Identify which cell holds the provided text, then report its (X, Y) central coordinate. 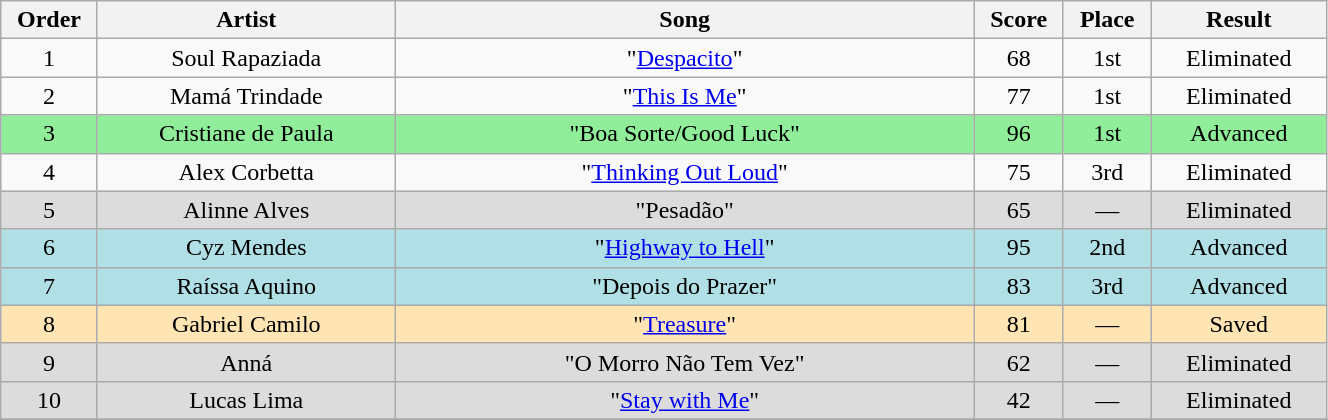
6 (49, 248)
Alex Corbetta (246, 172)
Song (684, 20)
"Despacito" (684, 58)
"Pesadão" (684, 210)
75 (1018, 172)
"Boa Sorte/Good Luck" (684, 134)
Raíssa Aquino (246, 286)
"Treasure" (684, 324)
Cristiane de Paula (246, 134)
3 (49, 134)
95 (1018, 248)
77 (1018, 96)
"This Is Me" (684, 96)
5 (49, 210)
8 (49, 324)
1 (49, 58)
Mamá Trindade (246, 96)
62 (1018, 362)
Artist (246, 20)
4 (49, 172)
Result (1238, 20)
2 (49, 96)
Gabriel Camilo (246, 324)
Cyz Mendes (246, 248)
83 (1018, 286)
Score (1018, 20)
Anná (246, 362)
"Thinking Out Loud" (684, 172)
65 (1018, 210)
2nd (1107, 248)
10 (49, 400)
42 (1018, 400)
81 (1018, 324)
Soul Rapaziada (246, 58)
96 (1018, 134)
"Stay with Me" (684, 400)
Order (49, 20)
9 (49, 362)
Place (1107, 20)
Lucas Lima (246, 400)
7 (49, 286)
Saved (1238, 324)
"Highway to Hell" (684, 248)
"O Morro Não Tem Vez" (684, 362)
68 (1018, 58)
Alinne Alves (246, 210)
"Depois do Prazer" (684, 286)
